Return [x, y] of the center of cell containing provided text 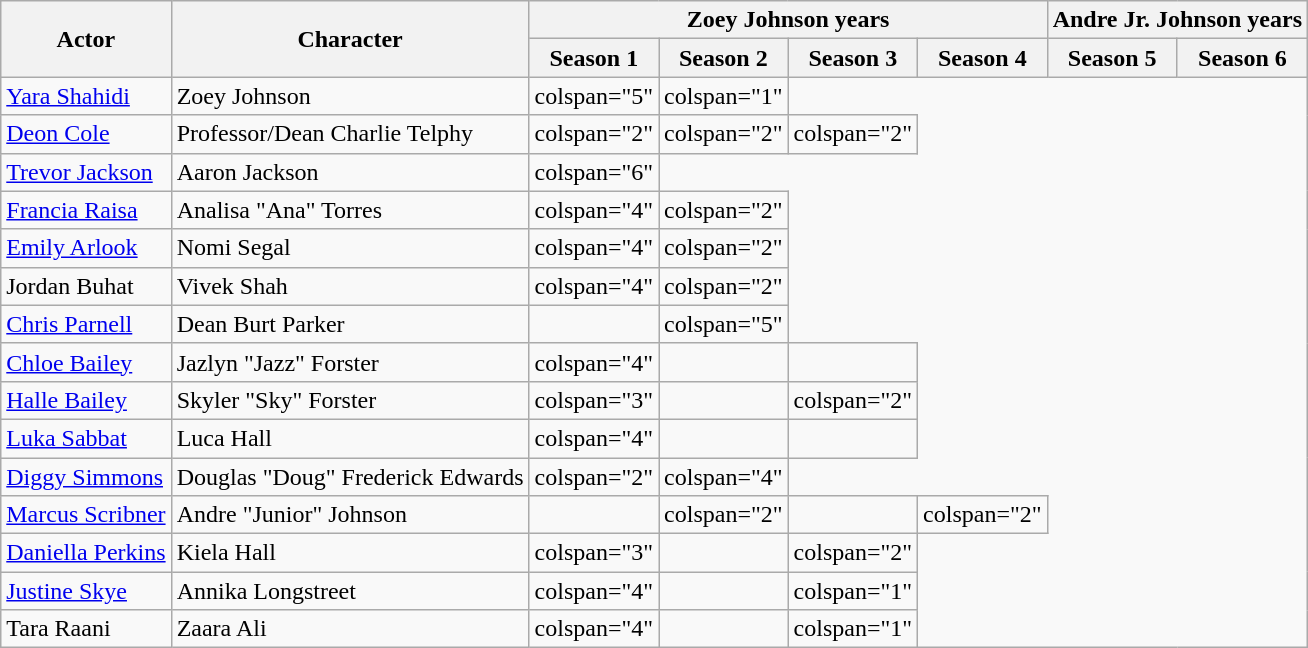
Jordan Buhat [86, 286]
Yara Shahidi [86, 96]
Dean Burt Parker [350, 324]
Season 5 [1112, 58]
Marcus Scribner [86, 515]
Justine Skye [86, 591]
Zoey Johnson years [788, 20]
Diggy Simmons [86, 477]
Season 4 [983, 58]
Actor [86, 39]
Character [350, 39]
Chris Parnell [86, 324]
Deon Cole [86, 134]
Annika Longstreet [350, 591]
Nomi Segal [350, 248]
Trevor Jackson [86, 172]
Kiela Hall [350, 553]
Emily Arlook [86, 248]
Aaron Jackson [350, 172]
Professor/Dean Charlie Telphy [350, 134]
Luca Hall [350, 438]
Luka Sabbat [86, 438]
Chloe Bailey [86, 362]
Jazlyn "Jazz" Forster [350, 362]
Douglas "Doug" Frederick Edwards [350, 477]
Tara Raani [86, 629]
Vivek Shah [350, 286]
Season 6 [1242, 58]
Skyler "Sky" Forster [350, 400]
Zoey Johnson [350, 96]
Season 1 [594, 58]
Season 2 [724, 58]
Andre "Junior" Johnson [350, 515]
Season 3 [853, 58]
Daniella Perkins [86, 553]
colspan="6" [594, 172]
Zaara Ali [350, 629]
Andre Jr. Johnson years [1177, 20]
Francia Raisa [86, 210]
Halle Bailey [86, 400]
Analisa "Ana" Torres [350, 210]
